Locate the cell with the specified text and output its (x, y) center coordinate. 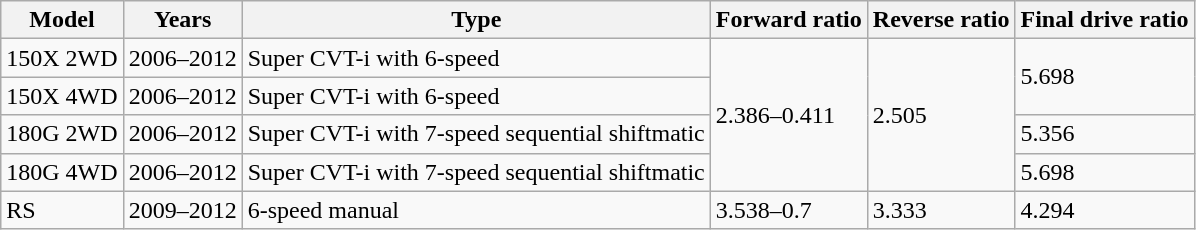
Forward ratio (788, 20)
3.333 (941, 210)
2.505 (941, 115)
150X 4WD (62, 96)
RS (62, 210)
4.294 (1104, 210)
5.356 (1104, 134)
Type (476, 20)
Model (62, 20)
2.386–0.411 (788, 115)
Years (182, 20)
150X 2WD (62, 58)
3.538–0.7 (788, 210)
Reverse ratio (941, 20)
2009–2012 (182, 210)
180G 2WD (62, 134)
Final drive ratio (1104, 20)
180G 4WD (62, 172)
6-speed manual (476, 210)
